Capture the cell that displays the provided text and extract its (X, Y) central coordinate. 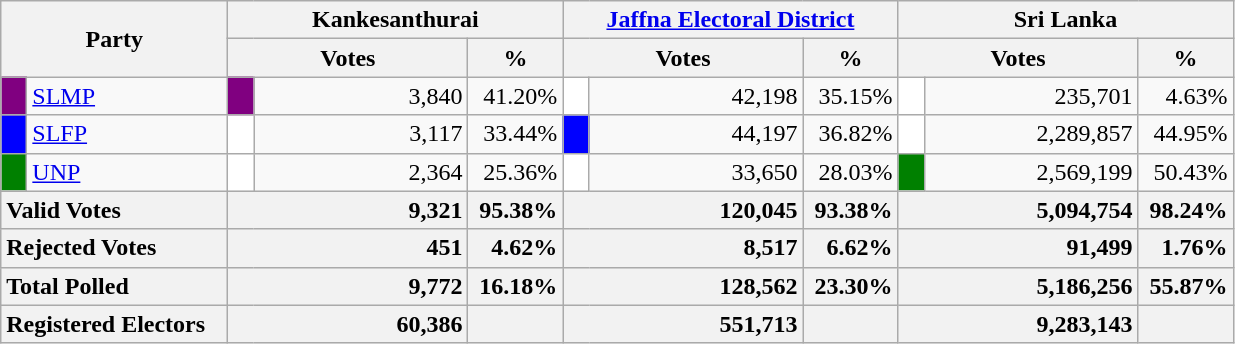
93.38% (850, 210)
5,186,256 (1018, 286)
4.62% (516, 248)
Total Polled (114, 286)
SLFP (128, 134)
551,713 (683, 324)
41.20% (516, 96)
Rejected Votes (114, 248)
3,117 (361, 134)
33,650 (696, 172)
451 (348, 248)
Sri Lanka (1066, 20)
55.87% (1186, 286)
23.30% (850, 286)
3,840 (361, 96)
UNP (128, 172)
Party (114, 39)
8,517 (683, 248)
95.38% (516, 210)
2,364 (361, 172)
5,094,754 (1018, 210)
128,562 (683, 286)
50.43% (1186, 172)
4.63% (1186, 96)
33.44% (516, 134)
91,499 (1018, 248)
28.03% (850, 172)
36.82% (850, 134)
60,386 (348, 324)
9,283,143 (1018, 324)
SLMP (128, 96)
2,289,857 (1031, 134)
44.95% (1186, 134)
35.15% (850, 96)
1.76% (1186, 248)
44,197 (696, 134)
235,701 (1031, 96)
98.24% (1186, 210)
Valid Votes (114, 210)
2,569,199 (1031, 172)
9,321 (348, 210)
Jaffna Electoral District (730, 20)
Kankesanthurai (396, 20)
120,045 (683, 210)
9,772 (348, 286)
25.36% (516, 172)
Registered Electors (114, 324)
6.62% (850, 248)
42,198 (696, 96)
16.18% (516, 286)
